From the cell containing the given text, extract its center point as (x, y) coordinate. 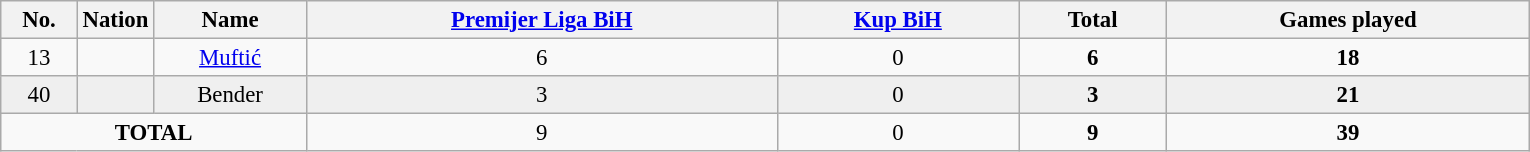
No. (39, 20)
Muftić (230, 58)
Nation (115, 20)
21 (1348, 95)
18 (1348, 58)
Name (230, 20)
Games played (1348, 20)
13 (39, 58)
TOTAL (154, 133)
Premijer Liga BiH (542, 20)
Bender (230, 95)
40 (39, 95)
Kup BiH (898, 20)
39 (1348, 133)
Total (1093, 20)
